Find where the given text appears and provide that cell's center as (x, y) coordinate. 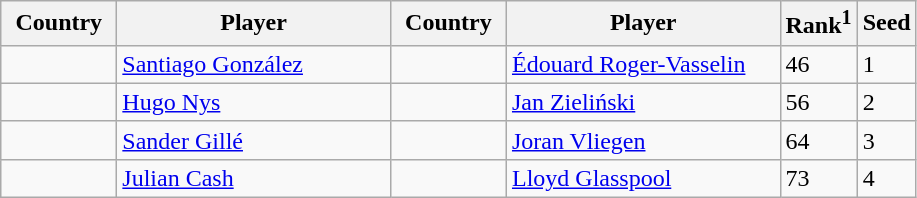
2 (886, 102)
Lloyd Glasspool (643, 178)
Sander Gillé (254, 140)
1 (886, 64)
Julian Cash (254, 178)
56 (818, 102)
Joran Vliegen (643, 140)
46 (818, 64)
Seed (886, 24)
Jan Zieliński (643, 102)
Hugo Nys (254, 102)
3 (886, 140)
64 (818, 140)
Rank1 (818, 24)
4 (886, 178)
Santiago González (254, 64)
73 (818, 178)
Édouard Roger-Vasselin (643, 64)
